For the text-containing cell, return its midpoint in (X, Y) coordinate format. 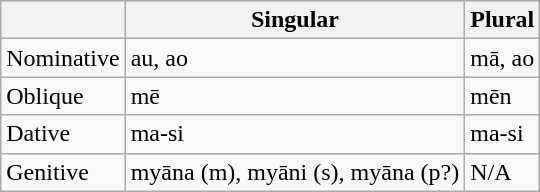
mēn (502, 96)
mē (295, 96)
mā, ao (502, 58)
Genitive (63, 172)
Singular (295, 20)
Oblique (63, 96)
N/A (502, 172)
Plural (502, 20)
au, ao (295, 58)
myāna (m), myāni (s), myāna (p?) (295, 172)
Nominative (63, 58)
Dative (63, 134)
